For the text-containing cell, return its midpoint in [x, y] coordinate format. 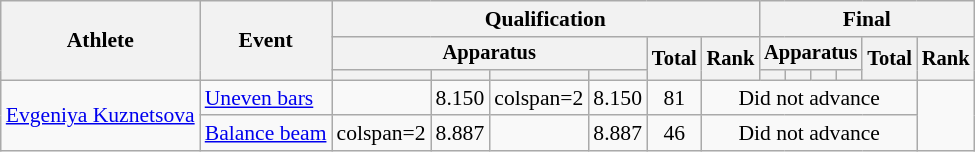
Uneven bars [266, 98]
Balance beam [266, 134]
Athlete [100, 40]
Evgeniya Kuznetsova [100, 116]
46 [674, 134]
81 [674, 98]
Final [866, 19]
Event [266, 40]
Qualification [546, 19]
